Search for the cell housing the specified text and yield its (x, y) center coordinate. 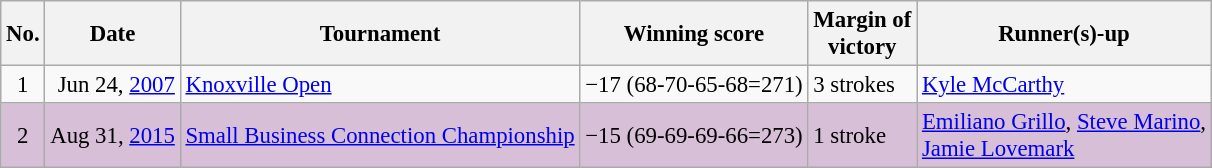
No. (23, 34)
Emiliano Grillo, Steve Marino, Jamie Lovemark (1064, 136)
Aug 31, 2015 (112, 136)
Jun 24, 2007 (112, 85)
1 (23, 85)
−15 (69-69-69-66=273) (694, 136)
Winning score (694, 34)
Knoxville Open (380, 85)
Small Business Connection Championship (380, 136)
Tournament (380, 34)
Date (112, 34)
3 strokes (862, 85)
1 stroke (862, 136)
Runner(s)-up (1064, 34)
−17 (68-70-65-68=271) (694, 85)
2 (23, 136)
Kyle McCarthy (1064, 85)
Margin ofvictory (862, 34)
